Capture the cell that displays the provided text and extract its (X, Y) central coordinate. 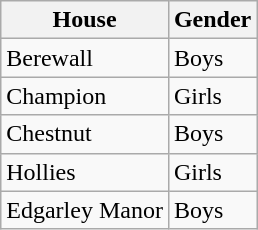
Gender (212, 20)
Chestnut (85, 134)
Edgarley Manor (85, 210)
Champion (85, 96)
Hollies (85, 172)
Berewall (85, 58)
House (85, 20)
